Pinpoint the cell where the given text exists, returning its (x, y) midpoint coordinate. 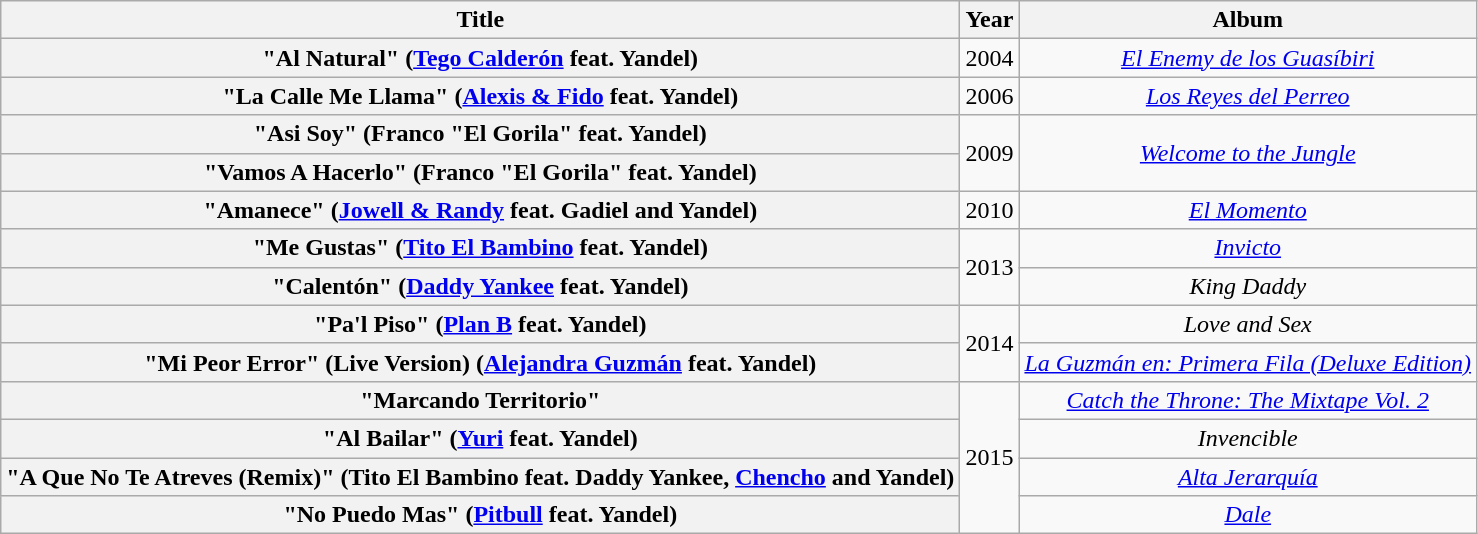
"Pa'l Piso" (Plan B feat. Yandel) (480, 324)
"Al Natural" (Tego Calderón feat. Yandel) (480, 58)
"Calentón" (Daddy Yankee feat. Yandel) (480, 286)
King Daddy (1248, 286)
2009 (990, 153)
"Mi Peor Error" (Live Version) (Alejandra Guzmán feat. Yandel) (480, 362)
El Enemy de los Guasíbiri (1248, 58)
"A Que No Te Atreves (Remix)" (Tito El Bambino feat. Daddy Yankee, Chencho and Yandel) (480, 477)
Love and Sex (1248, 324)
Los Reyes del Perreo (1248, 96)
La Guzmán en: Primera Fila (Deluxe Edition) (1248, 362)
Alta Jerarquía (1248, 477)
Invencible (1248, 438)
"Al Bailar" (Yuri feat. Yandel) (480, 438)
Welcome to the Jungle (1248, 153)
"La Calle Me Llama" (Alexis & Fido feat. Yandel) (480, 96)
2014 (990, 343)
Invicto (1248, 248)
"No Puedo Mas" (Pitbull feat. Yandel) (480, 515)
El Momento (1248, 210)
Album (1248, 20)
Year (990, 20)
2015 (990, 457)
2004 (990, 58)
"Amanece" (Jowell & Randy feat. Gadiel and Yandel) (480, 210)
2013 (990, 267)
2006 (990, 96)
"Asi Soy" (Franco "El Gorila" feat. Yandel) (480, 134)
Dale (1248, 515)
"Me Gustas" (Tito El Bambino feat. Yandel) (480, 248)
2010 (990, 210)
"Marcando Territorio" (480, 400)
Catch the Throne: The Mixtape Vol. 2 (1248, 400)
"Vamos A Hacerlo" (Franco "El Gorila" feat. Yandel) (480, 172)
Title (480, 20)
